Extract the [X, Y] coordinate from the center of the cell holding the provided text.  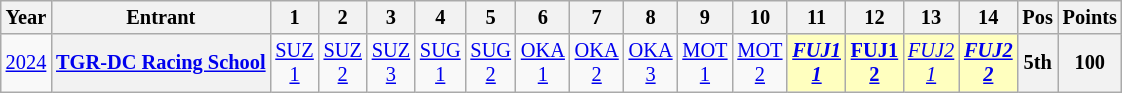
3 [391, 17]
MOT1 [704, 63]
9 [704, 17]
5th [1037, 63]
14 [988, 17]
100 [1090, 63]
SUG1 [440, 63]
MOT2 [760, 63]
13 [931, 17]
Entrant [160, 17]
2024 [26, 63]
12 [874, 17]
1 [294, 17]
SUZ1 [294, 63]
FUJ22 [988, 63]
OKA1 [543, 63]
FUJ12 [874, 63]
OKA3 [651, 63]
2 [343, 17]
SUZ3 [391, 63]
5 [490, 17]
SUG2 [490, 63]
Points [1090, 17]
FUJ11 [816, 63]
Year [26, 17]
11 [816, 17]
TGR-DC Racing School [160, 63]
4 [440, 17]
OKA2 [597, 63]
7 [597, 17]
Pos [1037, 17]
SUZ2 [343, 63]
FUJ21 [931, 63]
8 [651, 17]
10 [760, 17]
6 [543, 17]
